Provide the [X, Y] coordinate of the cell's center where the given text is located.  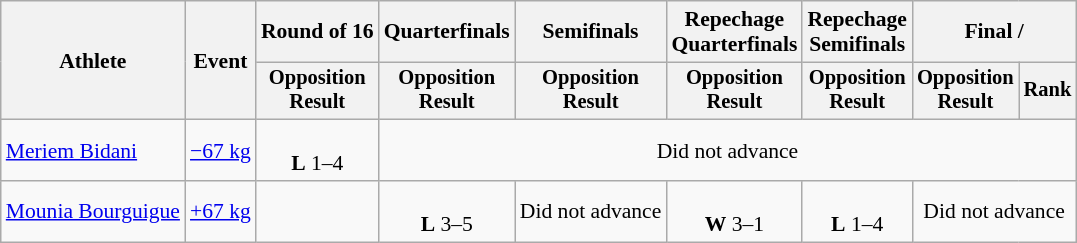
L 3–5 [447, 212]
Round of 16 [318, 32]
Quarterfinals [447, 32]
RepechageQuarterfinals [734, 32]
RepechageSemifinals [857, 32]
Mounia Bourguigue [93, 212]
−67 kg [220, 150]
W 3–1 [734, 212]
Meriem Bidani [93, 150]
Final / [994, 32]
+67 kg [220, 212]
Semifinals [591, 32]
Athlete [93, 60]
Event [220, 60]
Rank [1048, 91]
